Determine the [x, y] coordinate at the center of the cell enclosing the given text.  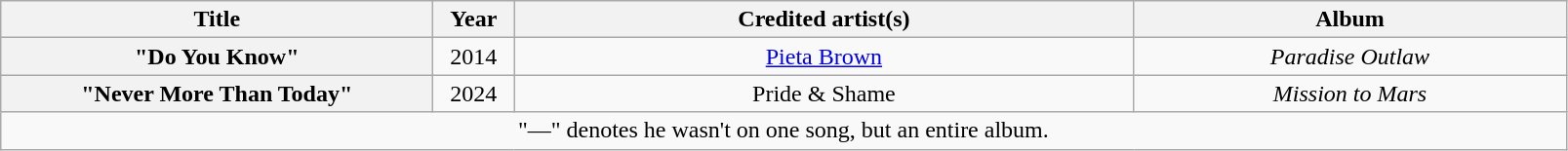
2024 [474, 94]
2014 [474, 57]
Credited artist(s) [824, 19]
"Never More Than Today" [217, 94]
Pieta Brown [824, 57]
Album [1350, 19]
Pride & Shame [824, 94]
Paradise Outlaw [1350, 57]
"Do You Know" [217, 57]
Year [474, 19]
Title [217, 19]
Mission to Mars [1350, 94]
"—" denotes he wasn't on one song, but an entire album. [784, 131]
